Return [X, Y] of the center of cell containing provided text 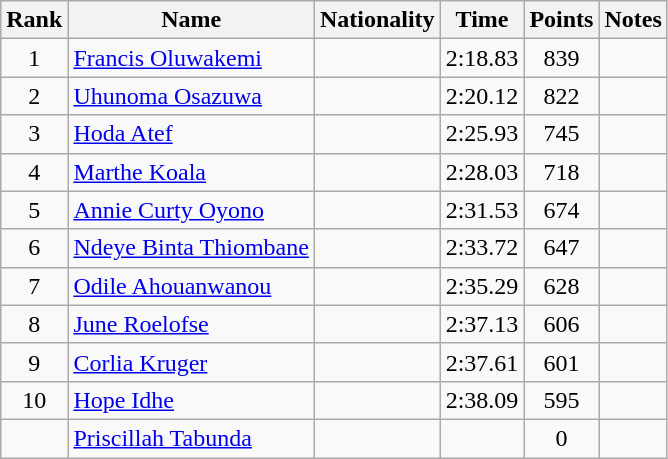
2:37.13 [482, 324]
2:33.72 [482, 248]
Hope Idhe [192, 400]
Points [562, 20]
718 [562, 172]
June Roelofse [192, 324]
6 [34, 248]
Nationality [377, 20]
Uhunoma Osazuwa [192, 96]
2:20.12 [482, 96]
9 [34, 362]
595 [562, 400]
Corlia Kruger [192, 362]
628 [562, 286]
2:28.03 [482, 172]
5 [34, 210]
4 [34, 172]
Annie Curty Oyono [192, 210]
2 [34, 96]
8 [34, 324]
745 [562, 134]
647 [562, 248]
822 [562, 96]
Time [482, 20]
2:35.29 [482, 286]
606 [562, 324]
839 [562, 58]
1 [34, 58]
0 [562, 438]
2:38.09 [482, 400]
7 [34, 286]
601 [562, 362]
Odile Ahouanwanou [192, 286]
10 [34, 400]
Rank [34, 20]
2:31.53 [482, 210]
2:25.93 [482, 134]
Notes [633, 20]
2:37.61 [482, 362]
Francis Oluwakemi [192, 58]
Ndeye Binta Thiombane [192, 248]
Name [192, 20]
Marthe Koala [192, 172]
Priscillah Tabunda [192, 438]
Hoda Atef [192, 134]
674 [562, 210]
3 [34, 134]
2:18.83 [482, 58]
